Extract the (x, y) coordinate from the center of the cell holding the provided text.  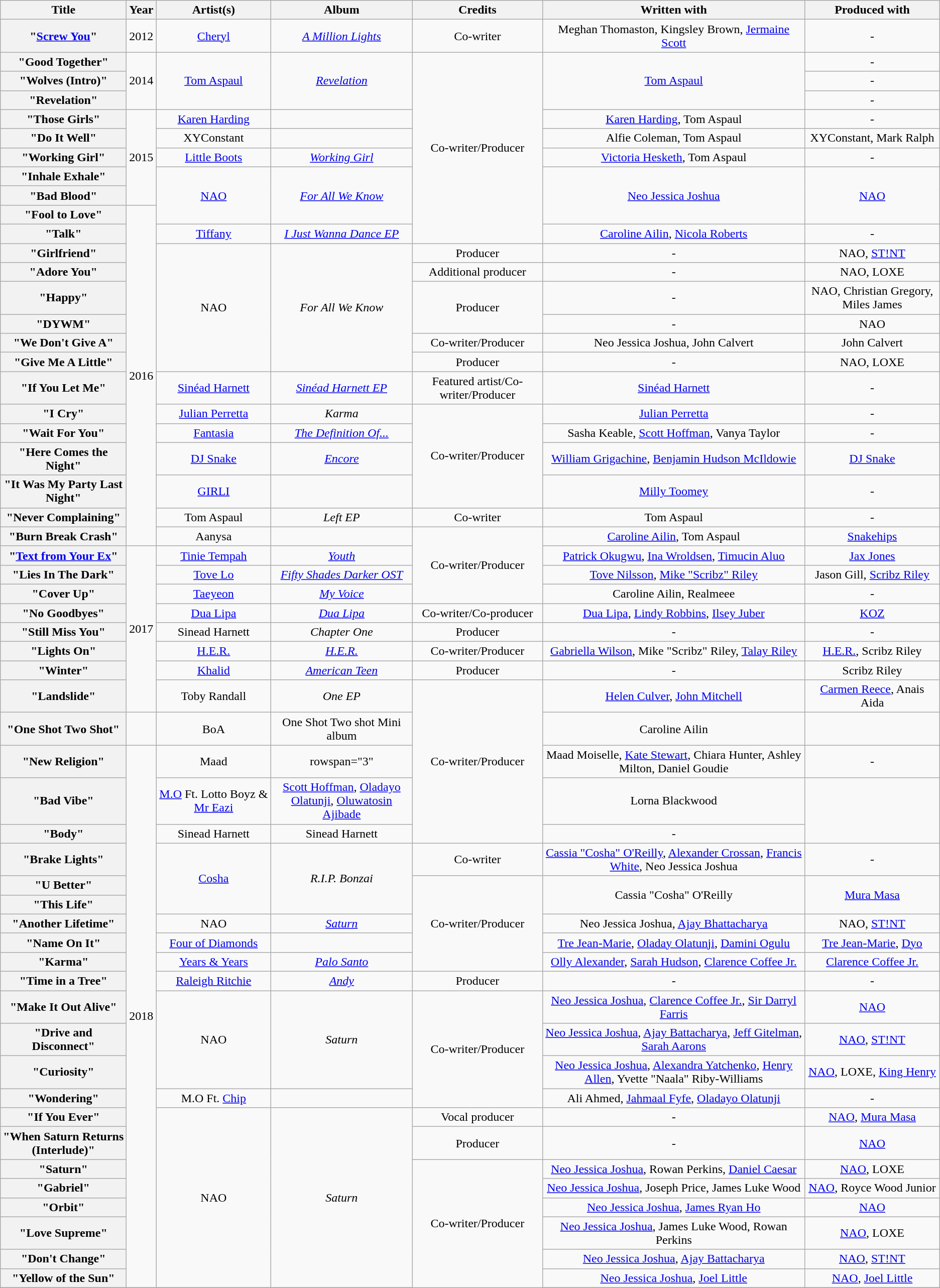
2017 (142, 629)
Mura Masa (873, 895)
Ali Ahmed, Jahmaal Fyfe, Oladayo Olatunji (674, 1098)
Karma (341, 414)
"Gabriel" (63, 1188)
Maad Moiselle, Kate Stewart, Chiara Hunter, Ashley Milton, Daniel Goudie (674, 761)
Carmen Reece, Anais Aida (873, 696)
NAO, Mura Masa (873, 1117)
"Body" (63, 834)
"Landslide" (63, 696)
Revelation (341, 81)
"Happy" (63, 298)
"Wolves (Intro)" (63, 81)
Olly Alexander, Sarah Hudson, Clarence Coffee Jr. (674, 962)
Caroline Ailin, Tom Aspaul (674, 536)
2016 (142, 376)
John Calvert (873, 343)
Khalid (214, 670)
R.I.P. Bonzai (341, 879)
One Shot Two shot Mini album (341, 729)
Artist(s) (214, 10)
Jason Gill, Scribz Riley (873, 574)
"If You Ever" (63, 1117)
Raleigh Ritchie (214, 981)
Victoria Hesketh, Tom Aspaul (674, 157)
Scribz Riley (873, 670)
Snakehips (873, 536)
"Drive and Disconnect" (63, 1039)
Neo Jessica Joshua (674, 195)
"We Don't Give A" (63, 343)
"U Better" (63, 885)
Neo Jessica Joshua, John Calvert (674, 343)
Sasha Keable, Scott Hoffman, Vanya Taylor (674, 433)
"Still Miss You" (63, 632)
Tre Jean-Marie, Oladay Olatunji, Damini Ogulu (674, 943)
"Revelation" (63, 100)
Neo Jessica Joshua, James Luke Wood, Rowan Perkins (674, 1233)
Tove Lo (214, 574)
Aanysa (214, 536)
"Yellow of the Sun" (63, 1278)
"Screw You" (63, 36)
Dua Lipa, Lindy Robbins, Ilsey Juber (674, 613)
Clarence Coffee Jr. (873, 962)
Neo Jessica Joshua, Alexandra Yatchenko, Henry Allen, Yvette "Naala" Riby-Williams (674, 1073)
Neo Jessica Joshua, Ajay Bhattacharya (674, 923)
Youth (341, 555)
A Million Lights (341, 36)
Neo Jessica Joshua, Ajay Battacharya, Jeff Gitelman, Sarah Aarons (674, 1039)
Four of Diamonds (214, 943)
Fifty Shades Darker OST (341, 574)
Karen Harding (214, 119)
Neo Jessica Joshua, James Ryan Ho (674, 1207)
"Never Complaining" (63, 517)
"Adore You" (63, 272)
Neo Jessica Joshua, Ajay Battacharya (674, 1259)
Years & Years (214, 962)
Title (63, 10)
American Teen (341, 670)
M.O Ft. Lotto Boyz & Mr Eazi (214, 801)
Toby Randall (214, 696)
Album (341, 10)
2015 (142, 157)
Neo Jessica Joshua, Joseph Price, James Luke Wood (674, 1188)
"DYWM" (63, 324)
"Text from Your Ex" (63, 555)
The Definition Of... (341, 433)
"Do It Well" (63, 138)
Cosha (214, 879)
"Bad Blood" (63, 195)
"Here Comes the Night" (63, 459)
Caroline Ailin, Nicola Roberts (674, 233)
"Another Lifetime" (63, 923)
Meghan Thomaston, Kingsley Brown, Jermaine Scott (674, 36)
"Orbit" (63, 1207)
"Fool to Love" (63, 214)
Vocal producer (478, 1117)
"New Religion" (63, 761)
Produced with (873, 10)
NAO, Royce Wood Junior (873, 1188)
Patrick Okugwu, Ina Wroldsen, Timucin Aluo (674, 555)
Karen Harding, Tom Aspaul (674, 119)
"Winter" (63, 670)
Fantasia (214, 433)
I Just Wanna Dance EP (341, 233)
"Bad Vibe" (63, 801)
Neo Jessica Joshua, Rowan Perkins, Daniel Caesar (674, 1169)
"Curiosity" (63, 1073)
"One Shot Two Shot" (63, 729)
"Burn Break Crash" (63, 536)
Caroline Ailin (674, 729)
"If You Let Me" (63, 388)
Caroline Ailin, Realmeee (674, 594)
Tiffany (214, 233)
Cheryl (214, 36)
"Saturn" (63, 1169)
Working Girl (341, 157)
"It Was My Party Last Night" (63, 491)
"Good Together" (63, 62)
GIRLI (214, 491)
Helen Culver, John Mitchell (674, 696)
H.E.R., Scribz Riley (873, 651)
William Grigachine, Benjamin Hudson McIldowie (674, 459)
Maad (214, 761)
Neo Jessica Joshua, Clarence Coffee Jr., Sir Darryl Farris (674, 1006)
"Lights On" (63, 651)
Sinéad Harnett EP (341, 388)
NAO, LOXE, King Henry (873, 1073)
Encore (341, 459)
Credits (478, 10)
Little Boots (214, 157)
"Karma" (63, 962)
Year (142, 10)
Cassia "Cosha" O'Reilly (674, 895)
KOZ (873, 613)
2012 (142, 36)
My Voice (341, 594)
Milly Toomey (674, 491)
Palo Santo (341, 962)
"Lies In The Dark" (63, 574)
Tinie Tempah (214, 555)
Tre Jean-Marie, Dyo (873, 943)
Andy (341, 981)
"Girlfriend" (63, 253)
"Wait For You" (63, 433)
"Make It Out Alive" (63, 1006)
Taeyeon (214, 594)
2018 (142, 1016)
"Those Girls" (63, 119)
XYConstant, Mark Ralph (873, 138)
"This Life" (63, 904)
rowspan="3" (341, 761)
"Cover Up" (63, 594)
"Time in a Tree" (63, 981)
"Give Me A Little" (63, 362)
NAO, Joel Little (873, 1278)
"I Cry" (63, 414)
"Don't Change" (63, 1259)
Written with (674, 10)
"Name On It" (63, 943)
Tove Nilsson, Mike "Scribz" Riley (674, 574)
"Wondering" (63, 1098)
"No Goodbyes" (63, 613)
"Brake Lights" (63, 860)
"Inhale Exhale" (63, 176)
M.O Ft. Chip (214, 1098)
Jax Jones (873, 555)
Co-writer/Co-producer (478, 613)
Scott Hoffman, Oladayo Olatunji, Oluwatosin Ajibade (341, 801)
BoA (214, 729)
Left EP (341, 517)
Additional producer (478, 272)
Alfie Coleman, Tom Aspaul (674, 138)
XYConstant (214, 138)
Chapter One (341, 632)
Lorna Blackwood (674, 801)
Cassia "Cosha" O'Reilly, Alexander Crossan, Francis White, Neo Jessica Joshua (674, 860)
2014 (142, 81)
"When Saturn Returns (Interlude)" (63, 1143)
Gabriella Wilson, Mike "Scribz" Riley, Talay Riley (674, 651)
NAO, Christian Gregory, Miles James (873, 298)
"Love Supreme" (63, 1233)
Neo Jessica Joshua, Joel Little (674, 1278)
One EP (341, 696)
Featured artist/Co-writer/Producer (478, 388)
"Talk" (63, 233)
"Working Girl" (63, 157)
